Output the (x, y) coordinate of the center of the cell containing the given text.  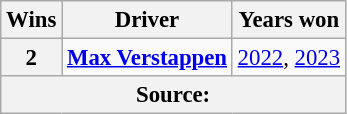
Max Verstappen (148, 58)
Source: (174, 95)
Years won (288, 20)
Driver (148, 20)
2 (32, 58)
2022, 2023 (288, 58)
Wins (32, 20)
